Find where the given text appears and provide that cell's center as (X, Y) coordinate. 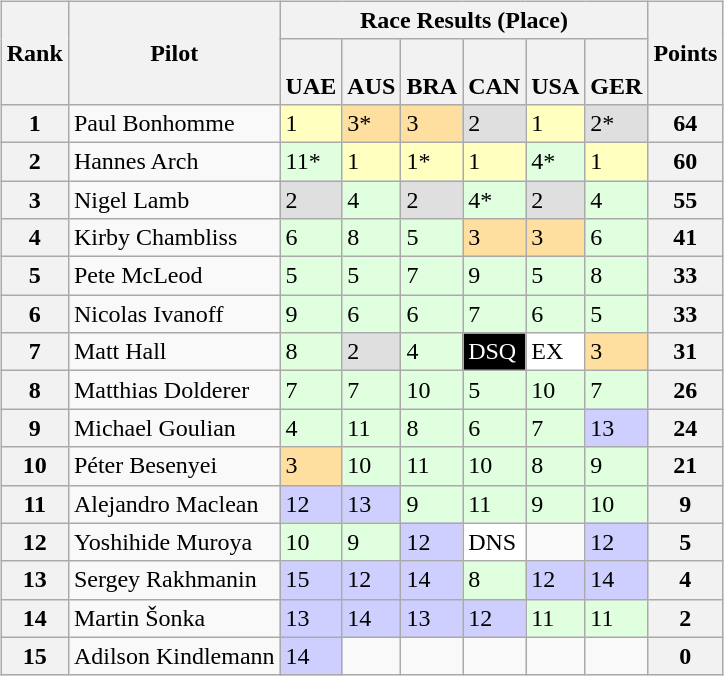
Michael Goulian (174, 428)
BRA (432, 72)
EX (556, 352)
Matt Hall (174, 352)
UAE (311, 72)
41 (686, 238)
2* (616, 123)
Points (686, 52)
26 (686, 390)
60 (686, 161)
0 (686, 656)
CAN (494, 72)
AUS (372, 72)
Alejandro Maclean (174, 504)
Rank (34, 52)
Péter Besenyei (174, 466)
1* (432, 161)
Race Results (Place) (464, 20)
21 (686, 466)
31 (686, 352)
64 (686, 123)
3* (372, 123)
Matthias Dolderer (174, 390)
Pilot (174, 52)
Adilson Kindlemann (174, 656)
Pete McLeod (174, 276)
Hannes Arch (174, 161)
Sergey Rakhmanin (174, 580)
Martin Šonka (174, 618)
55 (686, 199)
11* (311, 161)
Yoshihide Muroya (174, 542)
Paul Bonhomme (174, 123)
Nigel Lamb (174, 199)
24 (686, 428)
Kirby Chambliss (174, 238)
GER (616, 72)
DNS (494, 542)
Nicolas Ivanoff (174, 314)
DSQ (494, 352)
USA (556, 72)
